Provide the (x, y) coordinate of the cell's center where the given text is located.  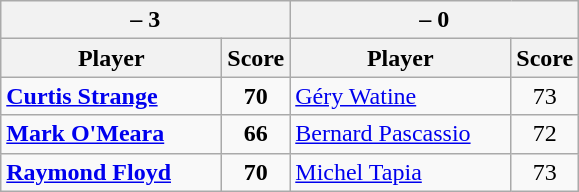
Michel Tapia (400, 172)
66 (256, 134)
– 3 (146, 20)
Curtis Strange (112, 96)
Géry Watine (400, 96)
Raymond Floyd (112, 172)
– 0 (434, 20)
72 (545, 134)
Mark O'Meara (112, 134)
Bernard Pascassio (400, 134)
